For the text-containing cell, return its midpoint in [X, Y] coordinate format. 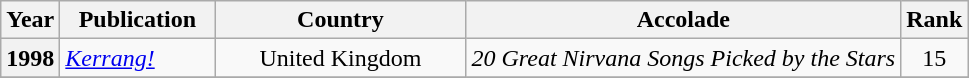
United Kingdom [340, 58]
Kerrang! [138, 58]
Accolade [684, 20]
20 Great Nirvana Songs Picked by the Stars [684, 58]
Rank [934, 20]
1998 [30, 58]
Country [340, 20]
15 [934, 58]
Year [30, 20]
Publication [138, 20]
